Capture the cell that displays the provided text and extract its [X, Y] central coordinate. 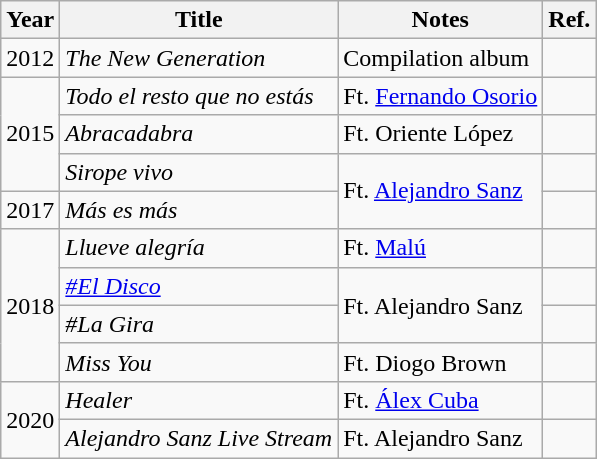
Alejandro Sanz Live Stream [199, 438]
2017 [30, 210]
Notes [440, 20]
Ft. Malú [440, 248]
Todo el resto que no estás [199, 96]
Ft. Diogo Brown [440, 362]
Abracadabra [199, 134]
Llueve alegría [199, 248]
Year [30, 20]
The New Generation [199, 58]
Title [199, 20]
#La Gira [199, 324]
Ft. Fernando Osorio [440, 96]
Sirope vivo [199, 172]
Miss You [199, 362]
Ref. [570, 20]
Más es más [199, 210]
Ft. Oriente López [440, 134]
Healer [199, 400]
#El Disco [199, 286]
2015 [30, 134]
2020 [30, 419]
2018 [30, 305]
Ft. Álex Cuba [440, 400]
2012 [30, 58]
Compilation album [440, 58]
